Provide the (x, y) coordinate of the cell's center where the given text is located.  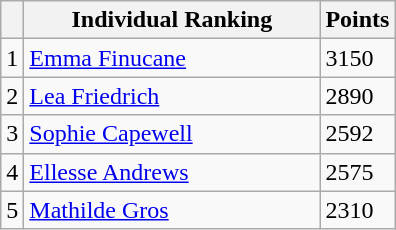
Lea Friedrich (172, 96)
2592 (358, 134)
Ellesse Andrews (172, 172)
1 (12, 58)
2310 (358, 210)
2 (12, 96)
Emma Finucane (172, 58)
4 (12, 172)
Individual Ranking (172, 20)
2575 (358, 172)
2890 (358, 96)
Points (358, 20)
3150 (358, 58)
5 (12, 210)
Mathilde Gros (172, 210)
Sophie Capewell (172, 134)
3 (12, 134)
